Return [X, Y] of the center of cell containing provided text 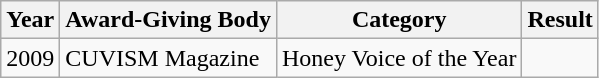
CUVISM Magazine [168, 58]
2009 [30, 58]
Honey Voice of the Year [398, 58]
Category [398, 20]
Result [560, 20]
Award-Giving Body [168, 20]
Year [30, 20]
